Pinpoint the cell where the given text exists, returning its [x, y] midpoint coordinate. 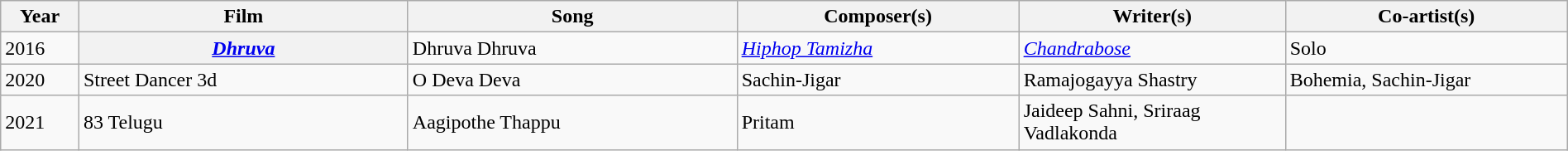
2016 [40, 48]
Bohemia, Sachin-Jigar [1426, 80]
Chandrabose [1152, 48]
Ramajogayya Shastry [1152, 80]
Aagipothe Thappu [572, 123]
2020 [40, 80]
Film [243, 17]
O Deva Deva [572, 80]
Dhruva Dhruva [572, 48]
Dhruva [243, 48]
Song [572, 17]
Jaideep Sahni, Sriraag Vadlakonda [1152, 123]
Co-artist(s) [1426, 17]
Year [40, 17]
Hiphop Tamizha [878, 48]
83 Telugu [243, 123]
Composer(s) [878, 17]
Pritam [878, 123]
2021 [40, 123]
Street Dancer 3d [243, 80]
Solo [1426, 48]
Writer(s) [1152, 17]
Sachin-Jigar [878, 80]
